Output the (x, y) coordinate of the center of the cell containing the given text.  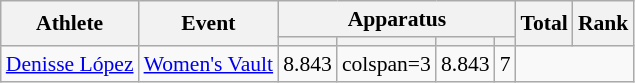
Total (544, 24)
Athlete (70, 24)
7 (506, 64)
Apparatus (396, 19)
Denisse López (70, 64)
Rank (604, 24)
colspan=3 (386, 64)
Event (209, 24)
Women's Vault (209, 64)
